Detect which cell encompasses the target text, then output its [x, y] center coordinate. 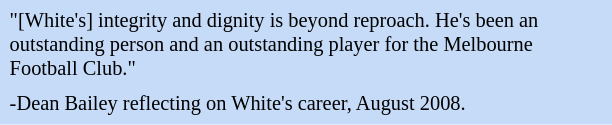
"[White's] integrity and dignity is beyond reproach. He's been an outstanding person and an outstanding player for the Melbourne Football Club." [306, 46]
-Dean Bailey reflecting on White's career, August 2008. [306, 104]
